Output the (x, y) coordinate of the center of the cell containing the given text.  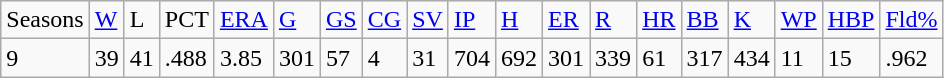
ER (566, 20)
H (518, 20)
692 (518, 58)
9 (45, 58)
.962 (912, 58)
3.85 (244, 58)
HBP (851, 20)
704 (472, 58)
GS (341, 20)
15 (851, 58)
HR (659, 20)
434 (752, 58)
31 (428, 58)
G (296, 20)
WP (798, 20)
61 (659, 58)
BB (704, 20)
57 (341, 58)
Fld% (912, 20)
ERA (244, 20)
K (752, 20)
W (106, 20)
R (614, 20)
4 (384, 58)
PCT (186, 20)
IP (472, 20)
Seasons (45, 20)
SV (428, 20)
317 (704, 58)
.488 (186, 58)
CG (384, 20)
39 (106, 58)
339 (614, 58)
11 (798, 58)
L (142, 20)
41 (142, 58)
